Determine the (x, y) coordinate at the center of the cell enclosing the given text.  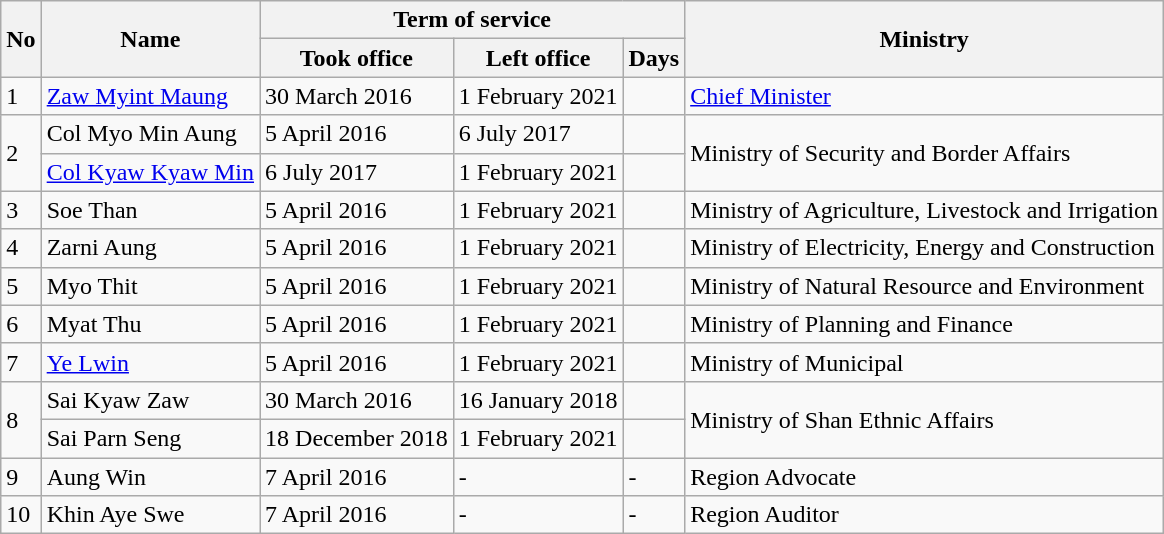
3 (21, 210)
Ministry of Municipal (924, 362)
Col Kyaw Kyaw Min (150, 172)
Region Advocate (924, 477)
Took office (357, 58)
Chief Minister (924, 96)
Khin Aye Swe (150, 515)
16 January 2018 (538, 400)
Ministry of Natural Resource and Environment (924, 286)
2 (21, 153)
Aung Win (150, 477)
8 (21, 419)
9 (21, 477)
18 December 2018 (357, 438)
Left office (538, 58)
6 (21, 324)
Soe Than (150, 210)
Region Auditor (924, 515)
Sai Parn Seng (150, 438)
Zarni Aung (150, 248)
Ministry of Electricity, Energy and Construction (924, 248)
No (21, 39)
Name (150, 39)
Zaw Myint Maung (150, 96)
Ministry (924, 39)
1 (21, 96)
Days (654, 58)
Ministry of Planning and Finance (924, 324)
Myo Thit (150, 286)
Col Myo Min Aung (150, 134)
Myat Thu (150, 324)
Ministry of Shan Ethnic Affairs (924, 419)
7 (21, 362)
4 (21, 248)
Ye Lwin (150, 362)
Ministry of Security and Border Affairs (924, 153)
10 (21, 515)
5 (21, 286)
Ministry of Agriculture, Livestock and Irrigation (924, 210)
Sai Kyaw Zaw (150, 400)
Term of service (472, 20)
